Output the (x, y) coordinate of the center of the cell containing the given text.  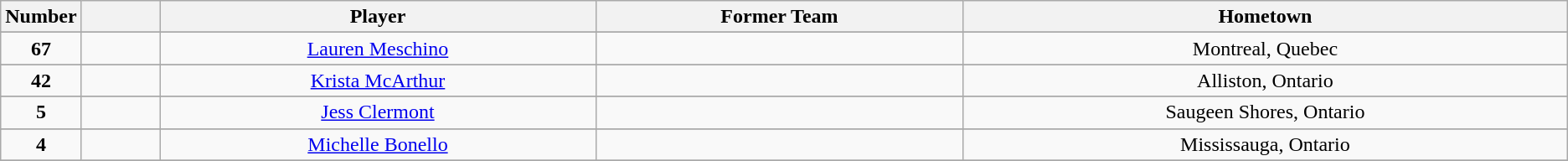
Number (41, 17)
Mississauga, Ontario (1266, 144)
Former Team (779, 17)
Michelle Bonello (379, 144)
Saugeen Shores, Ontario (1266, 112)
Jess Clermont (379, 112)
Lauren Meschino (379, 49)
67 (41, 49)
Alliston, Ontario (1266, 80)
Player (379, 17)
Montreal, Quebec (1266, 49)
4 (41, 144)
42 (41, 80)
5 (41, 112)
Krista McArthur (379, 80)
Hometown (1266, 17)
